Scan for the cell matching the given text and deliver its [x, y] coordinate at center. 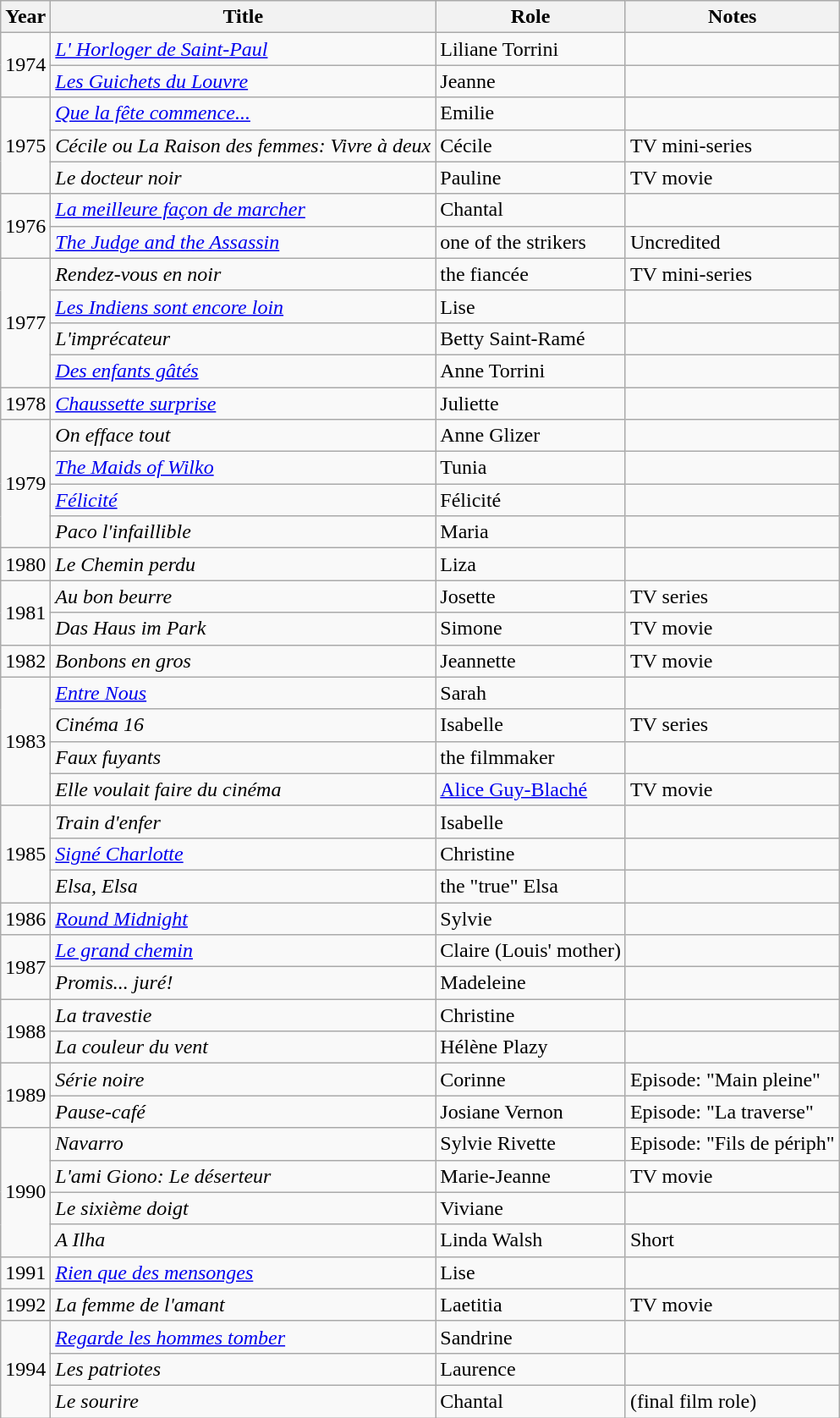
Short [733, 1240]
L'imprécateur [244, 338]
Maria [531, 532]
The Maids of Wilko [244, 468]
1975 [25, 146]
Sandrine [531, 1337]
Claire (Louis' mother) [531, 951]
Elle voulait faire du cinéma [244, 789]
Pauline [531, 178]
Les Guichets du Louvre [244, 81]
Round Midnight [244, 918]
1985 [25, 854]
Elsa, Elsa [244, 886]
Josiane Vernon [531, 1112]
Tunia [531, 468]
Jeanne [531, 81]
Linda Walsh [531, 1240]
Navarro [244, 1144]
Le docteur noir [244, 178]
Le sourire [244, 1401]
Série noire [244, 1080]
1982 [25, 661]
Train d'enfer [244, 822]
L' Horloger de Saint-Paul [244, 49]
Sarah [531, 693]
Title [244, 17]
Le Chemin perdu [244, 564]
one of the strikers [531, 242]
Entre Nous [244, 693]
1977 [25, 322]
1980 [25, 564]
1979 [25, 484]
Cécile [531, 146]
Hélène Plazy [531, 1047]
La travestie [244, 1015]
1983 [25, 741]
Episode: "Fils de périph" [733, 1144]
Rendez-vous en noir [244, 274]
1991 [25, 1272]
Les patriotes [244, 1369]
Signé Charlotte [244, 854]
1989 [25, 1096]
1986 [25, 918]
Que la fête commence... [244, 113]
Promis... juré! [244, 983]
the "true" Elsa [531, 886]
Emilie [531, 113]
La femme de l'amant [244, 1305]
On efface tout [244, 436]
1976 [25, 226]
Year [25, 17]
Das Haus im Park [244, 629]
1981 [25, 613]
La meilleure façon de marcher [244, 210]
Episode: "La traverse" [733, 1112]
Chaussette surprise [244, 404]
1992 [25, 1305]
Josette [531, 596]
Laetitia [531, 1305]
Anne Torrini [531, 371]
Simone [531, 629]
Role [531, 17]
Uncredited [733, 242]
Marie-Jeanne [531, 1176]
Jeannette [531, 661]
1974 [25, 65]
Le sixième doigt [244, 1208]
Cécile ou La Raison des femmes: Vivre à deux [244, 146]
the filmmaker [531, 757]
Laurence [531, 1369]
Les Indiens sont encore loin [244, 306]
Madeleine [531, 983]
La couleur du vent [244, 1047]
L'ami Giono: Le déserteur [244, 1176]
Betty Saint-Ramé [531, 338]
Notes [733, 17]
1994 [25, 1369]
Le grand chemin [244, 951]
Pause-café [244, 1112]
A Ilha [244, 1240]
Corinne [531, 1080]
Regarde les hommes tomber [244, 1337]
Juliette [531, 404]
Episode: "Main pleine" [733, 1080]
1987 [25, 967]
Rien que des mensonges [244, 1272]
Liza [531, 564]
Paco l'infaillible [244, 532]
the fiancée [531, 274]
Bonbons en gros [244, 661]
1988 [25, 1031]
(final film role) [733, 1401]
1990 [25, 1192]
1978 [25, 404]
Sylvie Rivette [531, 1144]
Alice Guy-Blaché [531, 789]
Faux fuyants [244, 757]
Liliane Torrini [531, 49]
Viviane [531, 1208]
Anne Glizer [531, 436]
The Judge and the Assassin [244, 242]
Au bon beurre [244, 596]
Des enfants gâtés [244, 371]
Cinéma 16 [244, 725]
Sylvie [531, 918]
